Output the (X, Y) coordinate of the center of the cell containing the given text.  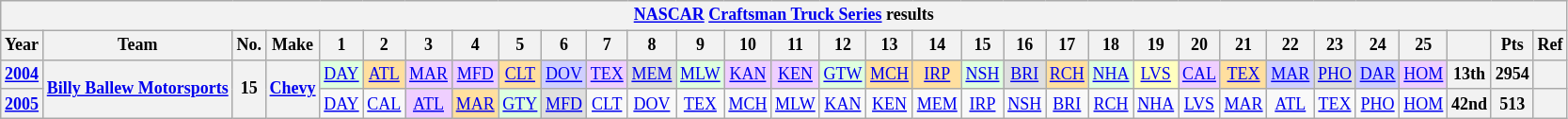
Ref (1550, 45)
GTW (843, 74)
2 (384, 45)
4 (475, 45)
6 (564, 45)
13 (890, 45)
22 (1291, 45)
5 (520, 45)
20 (1200, 45)
23 (1336, 45)
Chevy (293, 89)
513 (1513, 104)
11 (796, 45)
14 (937, 45)
Pts (1513, 45)
19 (1156, 45)
10 (748, 45)
2954 (1513, 74)
DAR (1377, 74)
12 (843, 45)
Year (23, 45)
9 (700, 45)
42nd (1469, 104)
24 (1377, 45)
25 (1424, 45)
3 (429, 45)
No. (248, 45)
16 (1025, 45)
18 (1111, 45)
1 (341, 45)
NASCAR Craftsman Truck Series results (784, 15)
13th (1469, 74)
21 (1243, 45)
Make (293, 45)
7 (607, 45)
Team (137, 45)
Billy Ballew Motorsports (137, 89)
17 (1068, 45)
2005 (23, 104)
GTY (520, 104)
8 (652, 45)
2004 (23, 74)
